Search for the cell housing the specified text and yield its [x, y] center coordinate. 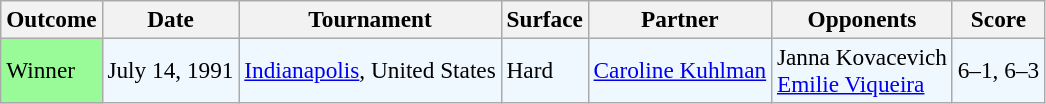
July 14, 1991 [170, 70]
Partner [680, 19]
Winner [52, 70]
Surface [544, 19]
Score [998, 19]
Outcome [52, 19]
Tournament [370, 19]
Indianapolis, United States [370, 70]
Opponents [862, 19]
Caroline Kuhlman [680, 70]
Hard [544, 70]
Janna Kovacevich Emilie Viqueira [862, 70]
Date [170, 19]
6–1, 6–3 [998, 70]
